Return the [x, y] coordinate for the center point of the cell that contains the specified text.  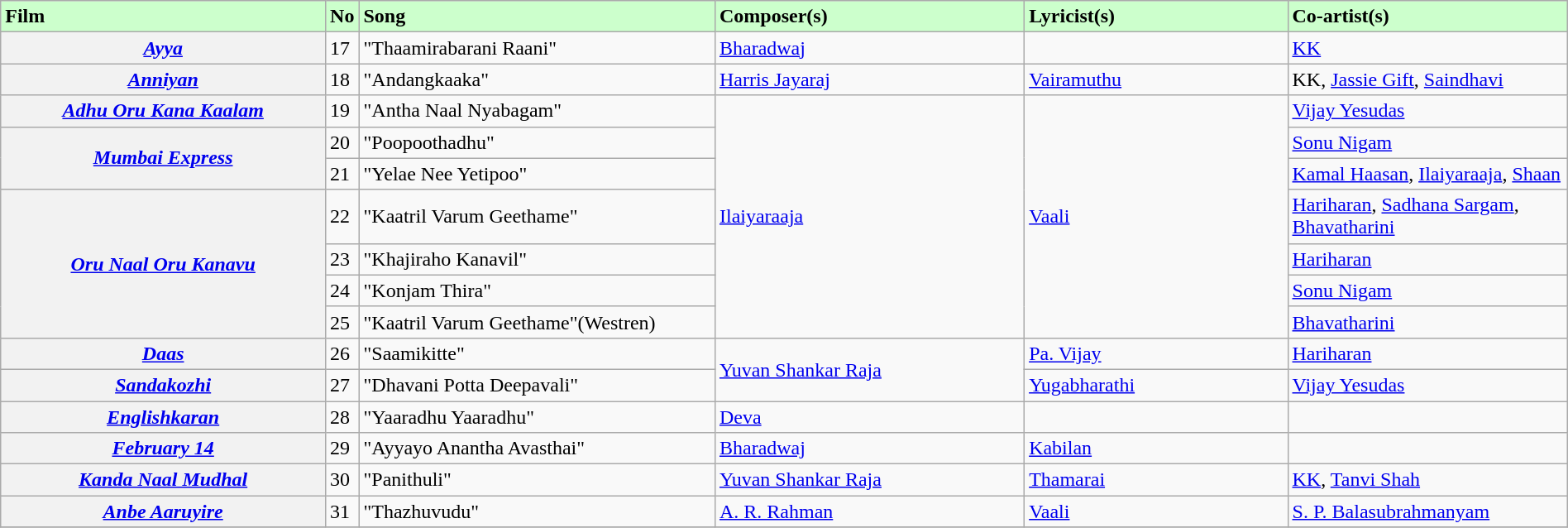
Pa. Vijay [1156, 353]
Vairamuthu [1156, 79]
"Kaatril Varum Geethame"(Westren) [537, 322]
Englishkaran [164, 416]
31 [342, 511]
28 [342, 416]
Daas [164, 353]
Lyricist(s) [1156, 17]
"Khajiraho Kanavil" [537, 259]
"Panithuli" [537, 480]
Kamal Haasan, Ilaiyaraaja, Shaan [1427, 174]
"Yelae Nee Yetipoo" [537, 174]
"Ayyayo Anantha Avasthai" [537, 449]
"Yaaradhu Yaaradhu" [537, 416]
30 [342, 480]
"Thaamirabarani Raani" [537, 48]
S. P. Balasubrahmanyam [1427, 511]
Yugabharathi [1156, 385]
Bhavatharini [1427, 322]
"Dhavani Potta Deepavali" [537, 385]
Ilaiyaraaja [869, 217]
Anbe Aaruyire [164, 511]
21 [342, 174]
KK [1427, 48]
27 [342, 385]
Harris Jayaraj [869, 79]
"Antha Naal Nyabagam" [537, 111]
"Poopoothadhu" [537, 142]
17 [342, 48]
KK, Jassie Gift, Saindhavi [1427, 79]
22 [342, 217]
KK, Tanvi Shah [1427, 480]
Mumbai Express [164, 158]
Ayya [164, 48]
Oru Naal Oru Kanavu [164, 263]
"Thazhuvudu" [537, 511]
Anniyan [164, 79]
A. R. Rahman [869, 511]
Adhu Oru Kana Kaalam [164, 111]
Thamarai [1156, 480]
Deva [869, 416]
20 [342, 142]
24 [342, 290]
"Konjam Thira" [537, 290]
25 [342, 322]
Hariharan, Sadhana Sargam, Bhavatharini [1427, 217]
Composer(s) [869, 17]
26 [342, 353]
Kanda Naal Mudhal [164, 480]
Film [164, 17]
Song [537, 17]
Sandakozhi [164, 385]
"Kaatril Varum Geethame" [537, 217]
29 [342, 449]
18 [342, 79]
Co-artist(s) [1427, 17]
February 14 [164, 449]
"Saamikitte" [537, 353]
No [342, 17]
Kabilan [1156, 449]
19 [342, 111]
"Andangkaaka" [537, 79]
23 [342, 259]
